Extract the (x, y) coordinate from the center of the cell holding the provided text.  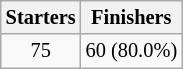
60 (80.0%) (132, 51)
Finishers (132, 17)
75 (41, 51)
Starters (41, 17)
